Provide the [X, Y] coordinate of the cell's center where the given text is located.  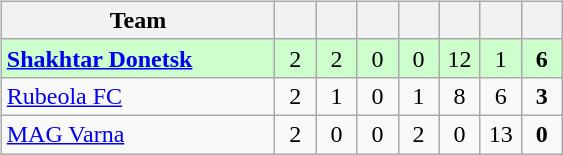
8 [460, 96]
13 [500, 134]
MAG Varna [138, 134]
Rubeola FC [138, 96]
12 [460, 58]
3 [542, 96]
Team [138, 20]
Shakhtar Donetsk [138, 58]
